Detect which cell encompasses the target text, then output its (X, Y) center coordinate. 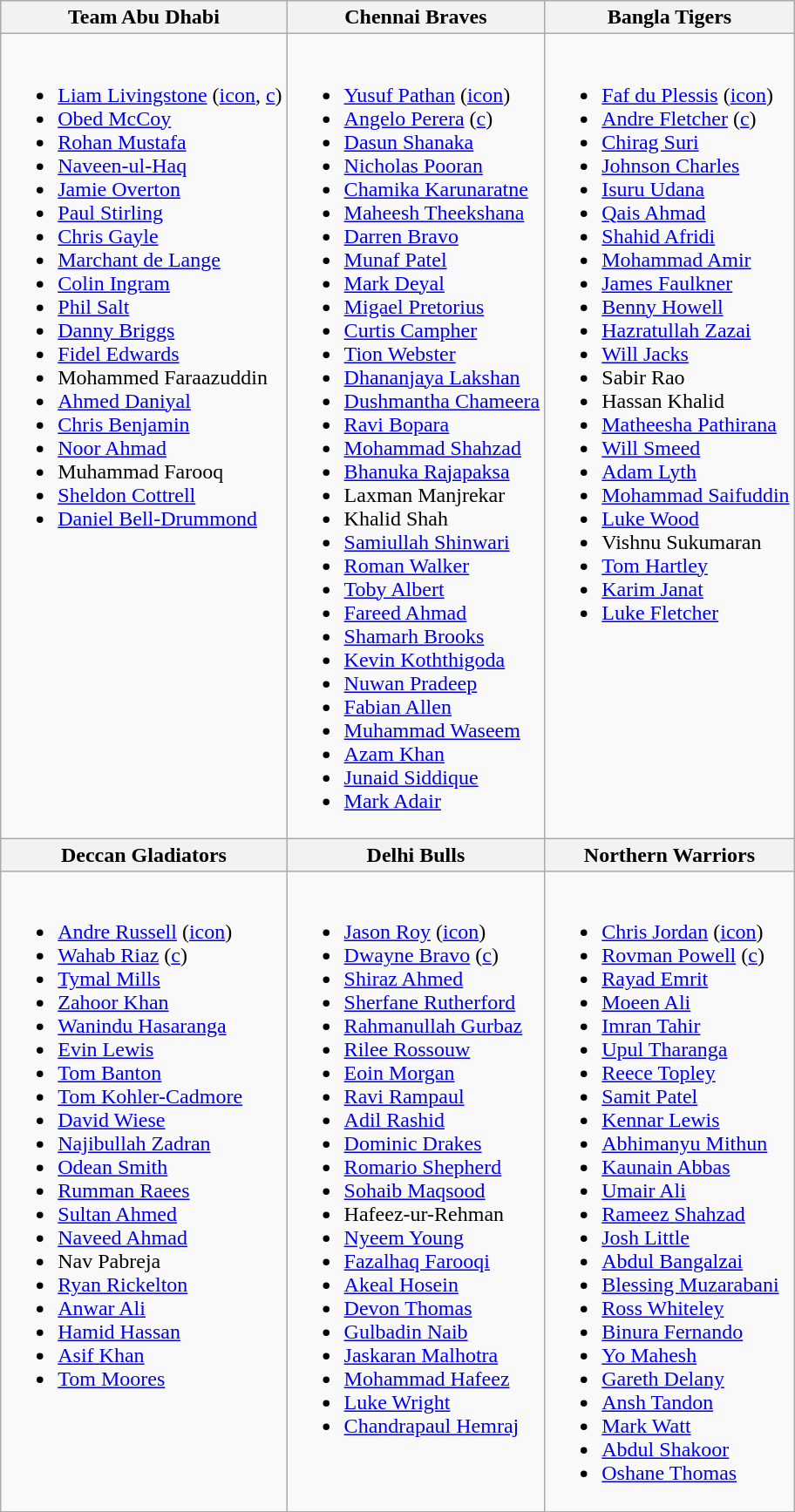
Deccan Gladiators (144, 855)
Delhi Bulls (416, 855)
Team Abu Dhabi (144, 17)
Northern Warriors (669, 855)
Chennai Braves (416, 17)
Bangla Tigers (669, 17)
